Search for the cell housing the specified text and yield its [X, Y] center coordinate. 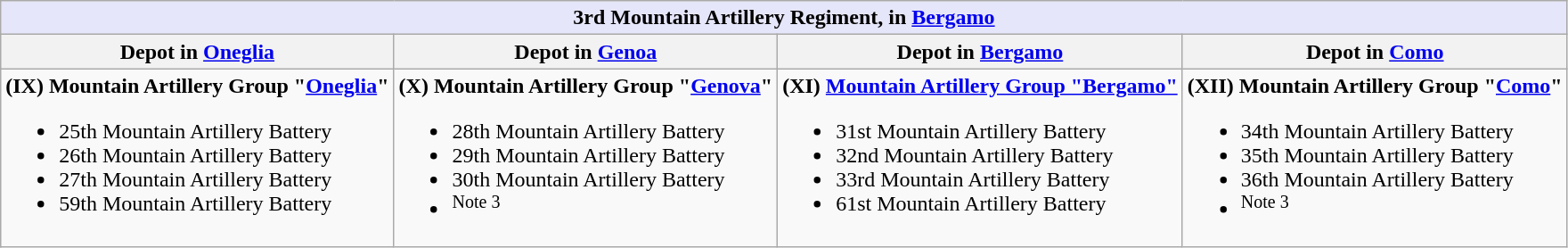
Depot in Oneglia [198, 52]
(XII) Mountain Artillery Group "Como" 34th Mountain Artillery Battery 35th Mountain Artillery Battery 36th Mountain Artillery BatteryNote 3 [1375, 159]
(X) Mountain Artillery Group "Genova" 28th Mountain Artillery Battery 29th Mountain Artillery Battery 30th Mountain Artillery BatteryNote 3 [586, 159]
3rd Mountain Artillery Regiment, in Bergamo [784, 18]
Depot in Como [1375, 52]
Depot in Genoa [586, 52]
Depot in Bergamo [980, 52]
